From the cell containing the given text, extract its center point as [x, y] coordinate. 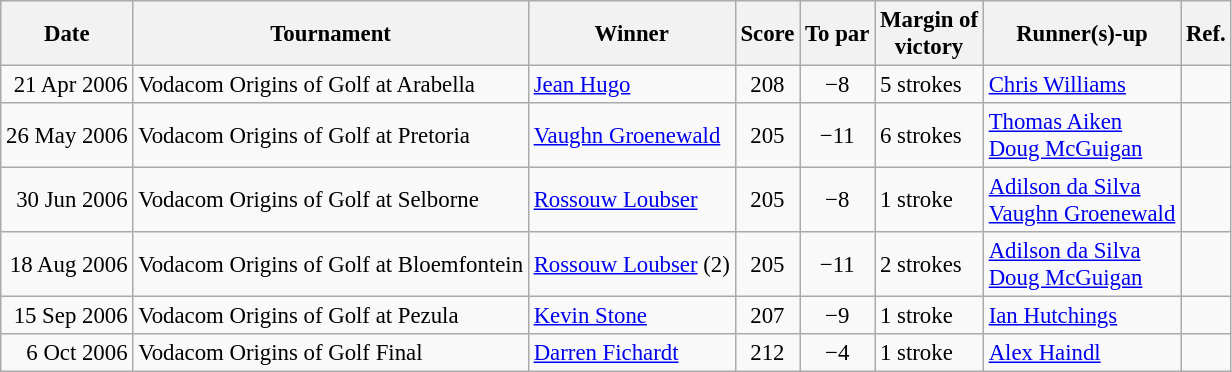
18 Aug 2006 [67, 264]
Vodacom Origins of Golf at Pezula [331, 316]
Vodacom Origins of Golf at Arabella [331, 85]
Alex Haindl [1082, 353]
Jean Hugo [632, 85]
Ref. [1206, 34]
Vodacom Origins of Golf at Bloemfontein [331, 264]
Runner(s)-up [1082, 34]
Date [67, 34]
To par [838, 34]
Adilson da Silva Doug McGuigan [1082, 264]
Thomas Aiken Doug McGuigan [1082, 136]
6 strokes [930, 136]
15 Sep 2006 [67, 316]
Winner [632, 34]
Rossouw Loubser (2) [632, 264]
30 Jun 2006 [67, 200]
Margin ofvictory [930, 34]
Darren Fichardt [632, 353]
−4 [838, 353]
6 Oct 2006 [67, 353]
Vaughn Groenewald [632, 136]
Adilson da Silva Vaughn Groenewald [1082, 200]
Vodacom Origins of Golf at Pretoria [331, 136]
Vodacom Origins of Golf Final [331, 353]
21 Apr 2006 [67, 85]
Rossouw Loubser [632, 200]
207 [768, 316]
−9 [838, 316]
5 strokes [930, 85]
212 [768, 353]
Score [768, 34]
26 May 2006 [67, 136]
208 [768, 85]
Chris Williams [1082, 85]
Ian Hutchings [1082, 316]
2 strokes [930, 264]
Vodacom Origins of Golf at Selborne [331, 200]
Tournament [331, 34]
Kevin Stone [632, 316]
